Return (X, Y) of the center of cell containing provided text 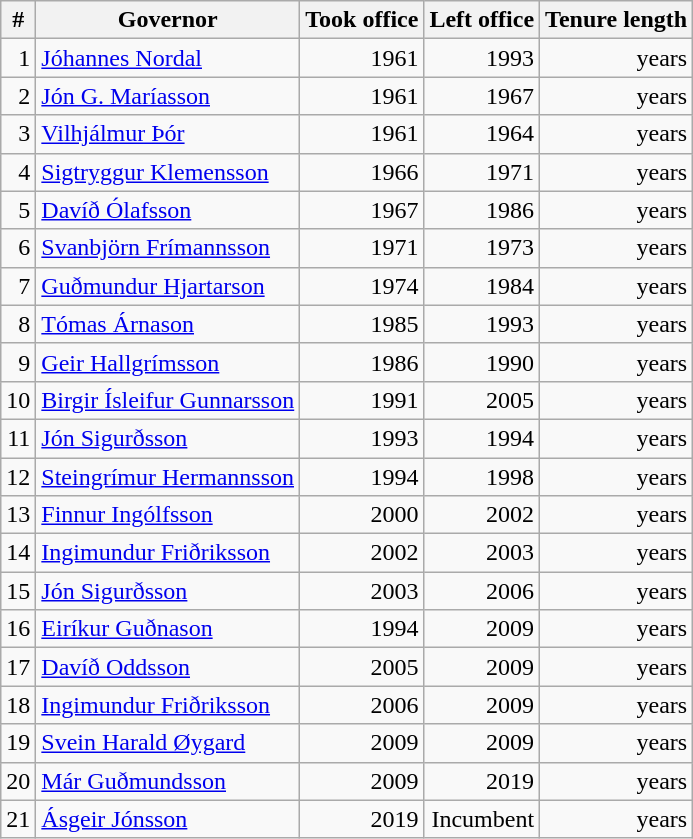
2000 (362, 515)
6 (18, 248)
Guðmundur Hjartarson (168, 286)
1964 (482, 134)
14 (18, 553)
9 (18, 362)
11 (18, 438)
12 (18, 477)
1991 (362, 400)
# (18, 20)
4 (18, 172)
1985 (362, 324)
Left office (482, 20)
Jóhannes Nordal (168, 58)
1 (18, 58)
7 (18, 286)
2 (18, 96)
3 (18, 134)
Ásgeir Jónsson (168, 819)
Took office (362, 20)
Steingrímur Hermannsson (168, 477)
Birgir Ísleifur Gunnarsson (168, 400)
18 (18, 705)
19 (18, 743)
8 (18, 324)
Tenure length (616, 20)
Vilhjálmur Þór (168, 134)
Már Guðmundsson (168, 781)
Geir Hallgrímsson (168, 362)
Davíð Ólafsson (168, 210)
Tómas Árnason (168, 324)
Incumbent (482, 819)
Sigtryggur Klemensson (168, 172)
Eiríkur Guðnason (168, 629)
21 (18, 819)
1974 (362, 286)
Governor (168, 20)
5 (18, 210)
13 (18, 515)
20 (18, 781)
Svein Harald Øygard (168, 743)
17 (18, 667)
Davíð Oddsson (168, 667)
1998 (482, 477)
Svanbjörn Frímannsson (168, 248)
10 (18, 400)
15 (18, 591)
16 (18, 629)
1984 (482, 286)
Finnur Ingólfsson (168, 515)
1966 (362, 172)
Jón G. Maríasson (168, 96)
1990 (482, 362)
1973 (482, 248)
